Capture the cell that displays the provided text and extract its (X, Y) central coordinate. 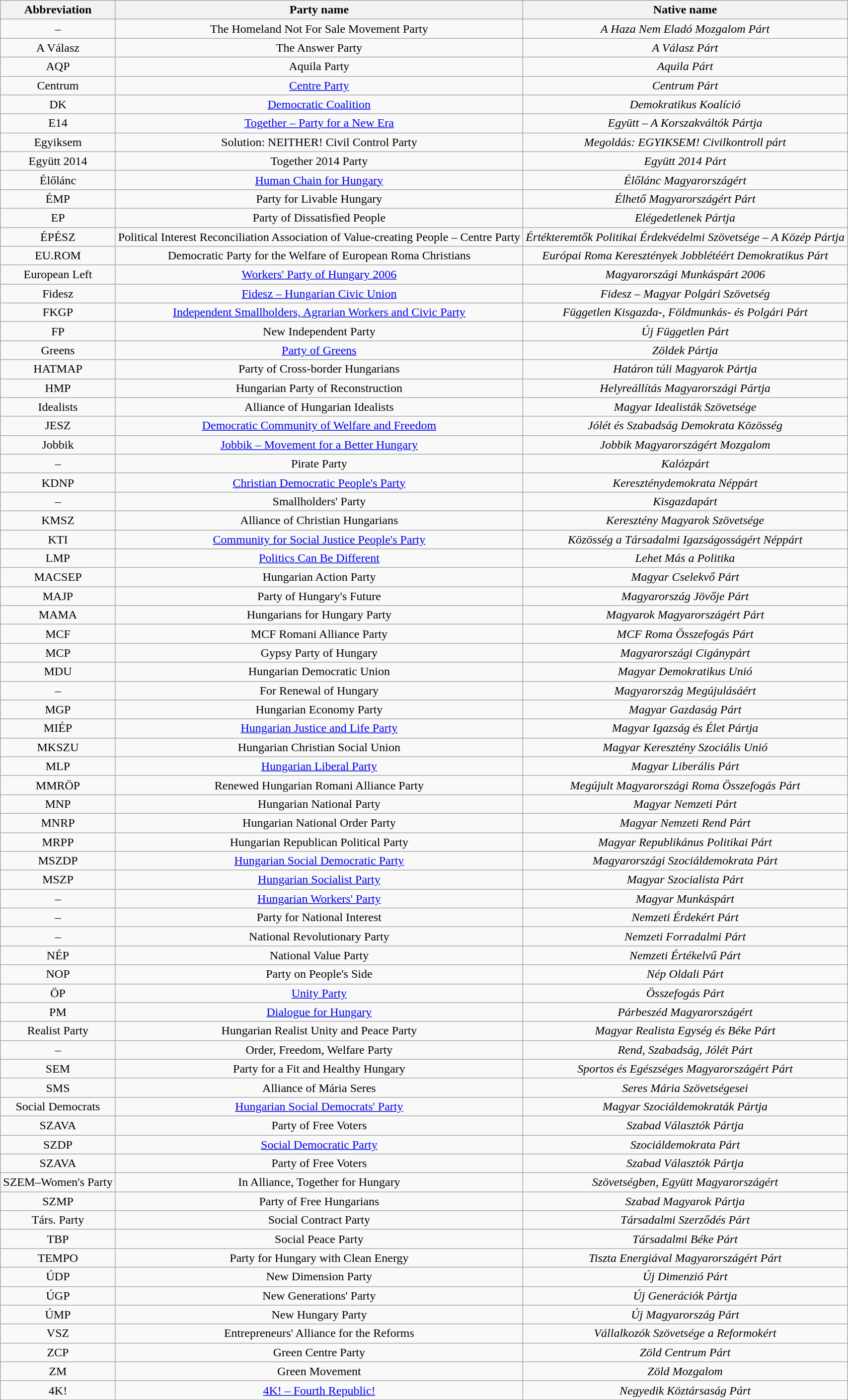
MAMA (58, 615)
Green Centre Party (319, 1352)
Új Generációk Pártja (686, 1296)
AQP (58, 67)
Nemzeti Forradalmi Párt (686, 936)
The Homeland Not For Sale Movement Party (319, 29)
ÖP (58, 993)
KTI (58, 539)
Magyar Nemzeti Párt (686, 804)
Party for National Interest (319, 918)
Community for Social Justice People's Party (319, 539)
Party for Livable Hungary (319, 199)
Native name (686, 10)
MSZDP (58, 861)
HATMAP (58, 369)
ÉPÉSZ (58, 237)
Party on People's Side (319, 974)
Kisgazdapárt (686, 501)
Hungarian National Order Party (319, 823)
New Independent Party (319, 331)
New Generations' Party (319, 1296)
Social Democrats (58, 1106)
Egyiksem (58, 142)
Új Dimenzió Párt (686, 1277)
Nép Oldali Párt (686, 974)
Democratic Community of Welfare and Freedom (319, 426)
MLP (58, 766)
ZCP (58, 1352)
Nemzeti Értékelvű Párt (686, 955)
SEM (58, 1069)
Magyar Szocialista Párt (686, 880)
MNP (58, 804)
SMS (58, 1088)
4K! – Fourth Republic! (319, 1390)
Hungarians for Hungary Party (319, 615)
Centrum (58, 85)
MCF Romani Alliance Party (319, 634)
Megoldás: EGYIKSEM! Civilkontroll párt (686, 142)
MRPP (58, 842)
E14 (58, 123)
Workers' Party of Hungary 2006 (319, 275)
Hungarian Democratic Union (319, 672)
LMP (58, 558)
Party for a Fit and Healthy Hungary (319, 1069)
VSZ (58, 1333)
Rend, Szabadság, Jólét Párt (686, 1050)
Élőlánc (58, 180)
Hungarian Social Democrats' Party (319, 1106)
Nemzeti Érdekért Párt (686, 918)
A Válasz (58, 48)
A Haza Nem Eladó Mozgalom Párt (686, 29)
In Alliance, Together for Hungary (319, 1182)
Idealists (58, 407)
Szabad Magyarok Pártja (686, 1201)
Hungarian Christian Social Union (319, 747)
ÉMP (58, 199)
Order, Freedom, Welfare Party (319, 1050)
Politics Can Be Different (319, 558)
KMSZ (58, 520)
Lehet Más a Politika (686, 558)
Összefogás Párt (686, 993)
Party of Dissatisfied People (319, 218)
DK (58, 104)
Unity Party (319, 993)
Solution: NEITHER! Civil Control Party (319, 142)
ÚGP (58, 1296)
Entrepreneurs' Alliance for the Reforms (319, 1333)
Together 2014 Party (319, 161)
Elégedetlenek Pártja (686, 218)
Magyar Realista Egység és Béke Párt (686, 1031)
New Hungary Party (319, 1315)
Magyar Nemzeti Rend Párt (686, 823)
Fidesz – Magyar Polgári Szövetség (686, 294)
HMP (58, 388)
Együtt 2014 (58, 161)
Sportos és Egészséges Magyarországért Párt (686, 1069)
Új Magyarország Párt (686, 1315)
MIÉP (58, 728)
Értékteremtők Politikai Érdekvédelmi Szövetsége – A Közép Pártja (686, 237)
ÚDP (58, 1277)
SZEM–Women's Party (58, 1182)
Centrum Párt (686, 85)
National Value Party (319, 955)
Társadalmi Szerződés Párt (686, 1220)
Independent Smallholders, Agrarian Workers and Civic Party (319, 312)
Hungarian Realist Unity and Peace Party (319, 1031)
Magyarországi Szociáldemokrata Párt (686, 861)
MAJP (58, 596)
Negyedik Köztársaság Párt (686, 1390)
Pirate Party (319, 464)
EP (58, 218)
Együtt 2014 Párt (686, 161)
Magyar Szociáldemokraták Pártja (686, 1106)
Demokratikus Koalíció (686, 104)
Social Peace Party (319, 1239)
MACSEP (58, 577)
National Revolutionary Party (319, 936)
TBP (58, 1239)
Jobbik Magyarországért Mozgalom (686, 445)
Smallholders' Party (319, 501)
Magyar Demokratikus Unió (686, 672)
Szociáldemokrata Párt (686, 1144)
Magyar Republikánus Politikai Párt (686, 842)
Hungarian Socialist Party (319, 880)
Together – Party for a New Era (319, 123)
Hungarian Action Party (319, 577)
Party of Greens (319, 350)
Aquila Party (319, 67)
Jobbik – Movement for a Better Hungary (319, 445)
Democratic Coalition (319, 104)
Párbeszéd Magyarországért (686, 1012)
Megújult Magyarországi Roma Összefogás Párt (686, 785)
Fidesz – Hungarian Civic Union (319, 294)
Party of Cross-border Hungarians (319, 369)
FP (58, 331)
MDU (58, 672)
Social Contract Party (319, 1220)
Fidesz (58, 294)
Kereszténydemokrata Néppárt (686, 482)
MKSZU (58, 747)
Magyarország Jövője Párt (686, 596)
Aquila Párt (686, 67)
Zöld Mozgalom (686, 1371)
Magyarországi Munkáspárt 2006 (686, 275)
Közösség a Társadalmi Igazságosságért Néppárt (686, 539)
Alliance of Mária Seres (319, 1088)
Party name (319, 10)
Social Democratic Party (319, 1144)
Társadalmi Béke Párt (686, 1239)
Realist Party (58, 1031)
Gypsy Party of Hungary (319, 653)
Hungarian Social Democratic Party (319, 861)
Keresztény Magyarok Szövetsége (686, 520)
Társ. Party (58, 1220)
Renewed Hungarian Romani Alliance Party (319, 785)
Zöldek Pártja (686, 350)
Szövetségben, Együtt Magyarországért (686, 1182)
TEMPO (58, 1258)
Human Chain for Hungary (319, 180)
EU.ROM (58, 256)
ÚMP (58, 1315)
Hungarian Justice and Life Party (319, 728)
Magyar Cselekvő Párt (686, 577)
Hungarian Republican Political Party (319, 842)
Jólét és Szabadság Demokrata Közösség (686, 426)
Együtt – A Korszakváltók Pártja (686, 123)
Magyar Liberális Párt (686, 766)
Magyarországi Cigánypárt (686, 653)
Centre Party (319, 85)
European Left (58, 275)
Party of Hungary's Future (319, 596)
Hungarian National Party (319, 804)
Helyreállítás Magyarországi Pártja (686, 388)
For Renewal of Hungary (319, 691)
Független Kisgazda-, Földmunkás- és Polgári Párt (686, 312)
JESZ (58, 426)
Zöld Centrum Párt (686, 1352)
The Answer Party (319, 48)
Greens (58, 350)
MCP (58, 653)
A Válasz Párt (686, 48)
Új Független Párt (686, 331)
Seres Mária Szövetségesei (686, 1088)
MSZP (58, 880)
Party of Free Hungarians (319, 1201)
Abbreviation (58, 10)
MCF (58, 634)
4K! (58, 1390)
Hungarian Party of Reconstruction (319, 388)
Tiszta Energiával Magyarországért Párt (686, 1258)
New Dimension Party (319, 1277)
Party for Hungary with Clean Energy (319, 1258)
Hungarian Liberal Party (319, 766)
Christian Democratic People's Party (319, 482)
KDNP (58, 482)
MNRP (58, 823)
Vállalkozók Szövetsége a Reformokért (686, 1333)
Magyar Idealisták Szövetsége (686, 407)
Green Movement (319, 1371)
Alliance of Hungarian Idealists (319, 407)
Jobbik (58, 445)
FKGP (58, 312)
Magyar Gazdaság Párt (686, 709)
Magyarország Megújulásáért (686, 691)
Dialogue for Hungary (319, 1012)
NOP (58, 974)
Kalózpárt (686, 464)
SZDP (58, 1144)
SZMP (58, 1201)
MCF Roma Összefogás Párt (686, 634)
Alliance of Christian Hungarians (319, 520)
Magyarok Magyarországért Párt (686, 615)
NÉP (58, 955)
Hungarian Economy Party (319, 709)
Magyar Keresztény Szociális Unió (686, 747)
Democratic Party for the Welfare of European Roma Christians (319, 256)
Magyar Munkáspárt (686, 899)
ZM (58, 1371)
PM (58, 1012)
Élőlánc Magyarországért (686, 180)
Határon túli Magyarok Pártja (686, 369)
Élhető Magyarországért Párt (686, 199)
MGP (58, 709)
Hungarian Workers' Party (319, 899)
Magyar Igazság és Élet Pártja (686, 728)
MMRÖP (58, 785)
Political Interest Reconciliation Association of Value-creating People – Centre Party (319, 237)
Európai Roma Keresztények Jobblétéért Demokratikus Párt (686, 256)
